Capture the cell that displays the provided text and extract its [X, Y] central coordinate. 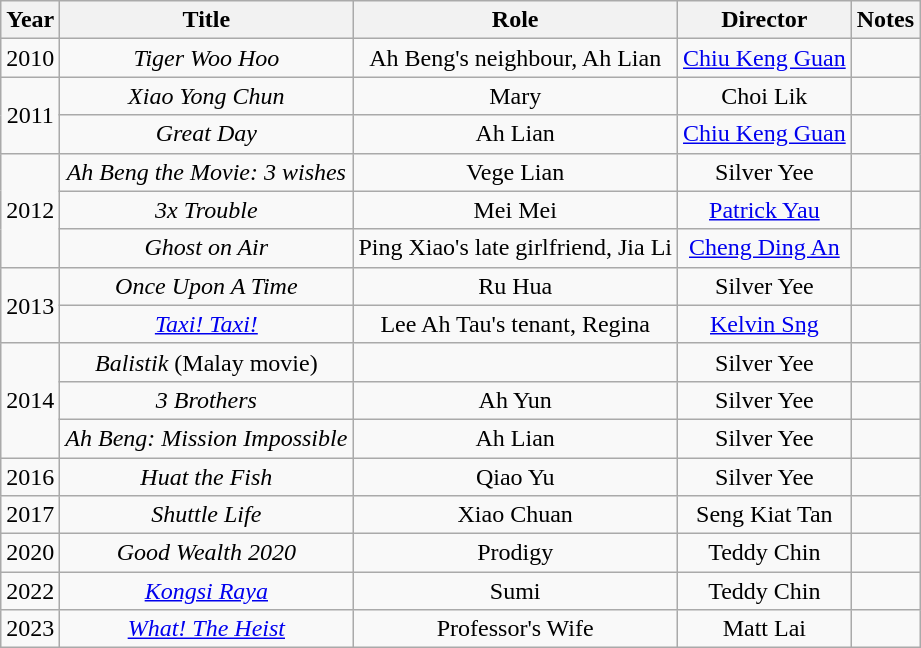
Vege Lian [516, 172]
2023 [30, 629]
Taxi! Taxi! [206, 324]
Once Upon A Time [206, 286]
Ah Beng the Movie: 3 wishes [206, 172]
2013 [30, 305]
Notes [885, 20]
Huat the Fish [206, 477]
What! The Heist [206, 629]
Director [765, 20]
Good Wealth 2020 [206, 553]
2022 [30, 591]
Ru Hua [516, 286]
Lee Ah Tau's tenant, Regina [516, 324]
2011 [30, 115]
Patrick Yau [765, 210]
Mei Mei [516, 210]
Seng Kiat Tan [765, 515]
Ping Xiao's late girlfriend, Jia Li [516, 248]
Prodigy [516, 553]
2014 [30, 400]
Choi Lik [765, 96]
Title [206, 20]
Cheng Ding An [765, 248]
Ah Beng: Mission Impossible [206, 438]
Xiao Yong Chun [206, 96]
Professor's Wife [516, 629]
3x Trouble [206, 210]
Matt Lai [765, 629]
Kongsi Raya [206, 591]
Role [516, 20]
2016 [30, 477]
Kelvin Sng [765, 324]
Balistik (Malay movie) [206, 362]
Tiger Woo Hoo [206, 58]
Shuttle Life [206, 515]
2010 [30, 58]
Ghost on Air [206, 248]
Great Day [206, 134]
Ah Yun [516, 400]
Xiao Chuan [516, 515]
Ah Beng's neighbour, Ah Lian [516, 58]
2012 [30, 210]
2020 [30, 553]
2017 [30, 515]
Mary [516, 96]
Year [30, 20]
Sumi [516, 591]
Qiao Yu [516, 477]
3 Brothers [206, 400]
